Pinpoint the cell where the given text exists, returning its [x, y] midpoint coordinate. 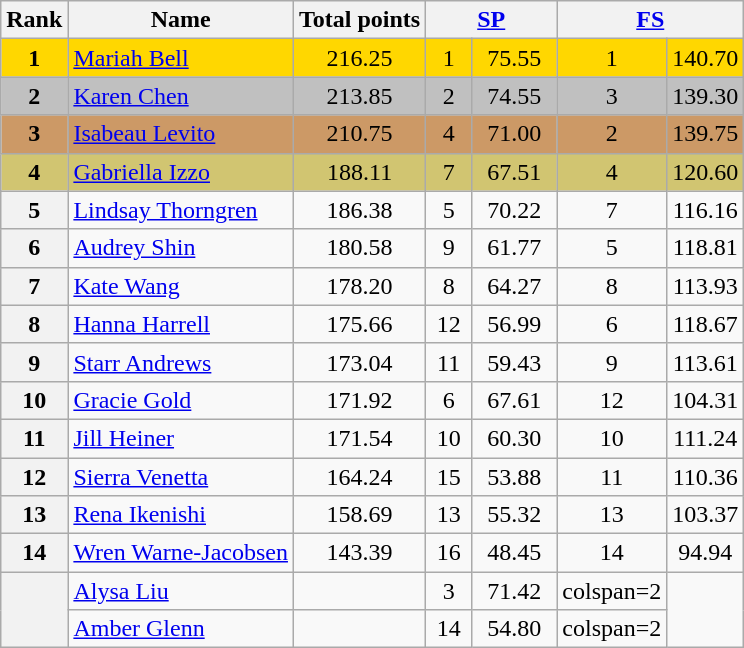
Lindsay Thorngren [181, 210]
216.25 [359, 58]
Gracie Gold [181, 400]
111.24 [706, 438]
64.27 [514, 286]
15 [449, 477]
54.80 [514, 629]
Wren Warne-Jacobsen [181, 553]
SP [492, 20]
178.20 [359, 286]
FS [650, 20]
Starr Andrews [181, 362]
Kate Wang [181, 286]
120.60 [706, 172]
118.81 [706, 248]
113.93 [706, 286]
213.85 [359, 96]
67.61 [514, 400]
48.45 [514, 553]
158.69 [359, 515]
53.88 [514, 477]
118.67 [706, 324]
113.61 [706, 362]
173.04 [359, 362]
104.31 [706, 400]
94.94 [706, 553]
Gabriella Izzo [181, 172]
171.54 [359, 438]
16 [449, 553]
60.30 [514, 438]
59.43 [514, 362]
Total points [359, 20]
164.24 [359, 477]
175.66 [359, 324]
61.77 [514, 248]
171.92 [359, 400]
71.42 [514, 591]
Alysa Liu [181, 591]
Audrey Shin [181, 248]
Mariah Bell [181, 58]
75.55 [514, 58]
56.99 [514, 324]
103.37 [706, 515]
Rena Ikenishi [181, 515]
116.16 [706, 210]
Sierra Venetta [181, 477]
188.11 [359, 172]
71.00 [514, 134]
186.38 [359, 210]
140.70 [706, 58]
210.75 [359, 134]
67.51 [514, 172]
180.58 [359, 248]
70.22 [514, 210]
Isabeau Levito [181, 134]
74.55 [514, 96]
139.75 [706, 134]
55.32 [514, 515]
110.36 [706, 477]
Amber Glenn [181, 629]
143.39 [359, 553]
Jill Heiner [181, 438]
139.30 [706, 96]
Name [181, 20]
Karen Chen [181, 96]
Hanna Harrell [181, 324]
Rank [34, 20]
